Determine the [X, Y] coordinate at the center of the cell enclosing the given text.  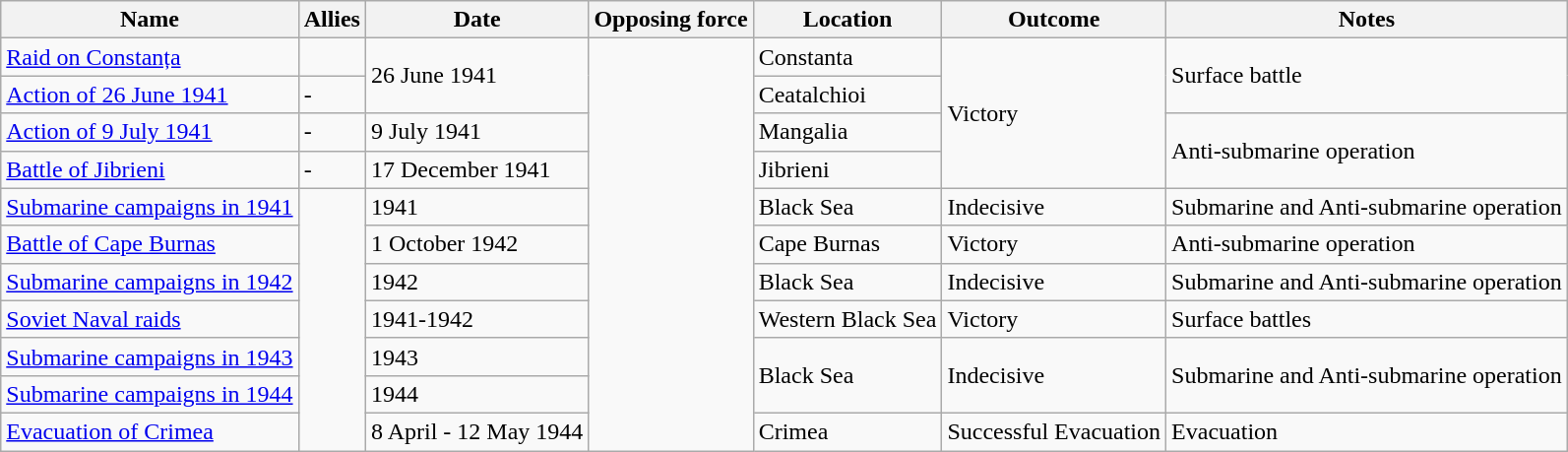
1944 [476, 394]
Evacuation of Crimea [150, 431]
1943 [476, 356]
Crimea [847, 431]
Date [476, 20]
8 April - 12 May 1944 [476, 431]
1941 [476, 207]
Submarine campaigns in 1944 [150, 394]
Constanta [847, 57]
Name [150, 20]
Opposing force [671, 20]
1941-1942 [476, 319]
Ceatalchioi [847, 95]
Battle of Jibrieni [150, 169]
Surface battles [1367, 319]
Soviet Naval raids [150, 319]
Mangalia [847, 132]
26 June 1941 [476, 76]
Raid on Constanța [150, 57]
Jibrieni [847, 169]
Western Black Sea [847, 319]
Action of 9 July 1941 [150, 132]
17 December 1941 [476, 169]
Battle of Cape Burnas [150, 244]
Submarine campaigns in 1942 [150, 282]
Evacuation [1367, 431]
Successful Evacuation [1054, 431]
Action of 26 June 1941 [150, 95]
Surface battle [1367, 76]
Submarine campaigns in 1943 [150, 356]
1942 [476, 282]
Allies [332, 20]
Notes [1367, 20]
1 October 1942 [476, 244]
9 July 1941 [476, 132]
Location [847, 20]
Submarine campaigns in 1941 [150, 207]
Cape Burnas [847, 244]
Outcome [1054, 20]
